Find where the given text appears and provide that cell's center as (X, Y) coordinate. 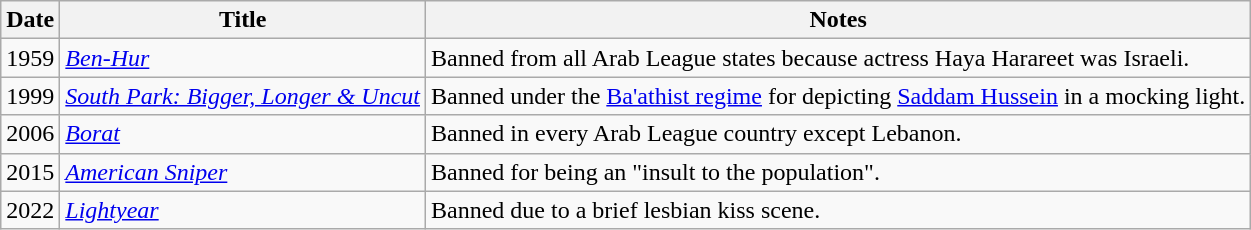
Banned from all Arab League states because actress Haya Harareet was Israeli. (838, 58)
2015 (30, 172)
Banned in every Arab League country except Lebanon. (838, 134)
Notes (838, 20)
1959 (30, 58)
Banned due to a brief lesbian kiss scene. (838, 210)
2022 (30, 210)
American Sniper (243, 172)
Title (243, 20)
1999 (30, 96)
Date (30, 20)
Borat (243, 134)
South Park: Bigger, Longer & Uncut (243, 96)
Banned under the Ba'athist regime for depicting Saddam Hussein in a mocking light. (838, 96)
Lightyear (243, 210)
Banned for being an "insult to the population". (838, 172)
2006 (30, 134)
Ben-Hur (243, 58)
